Detect which cell encompasses the target text, then output its [x, y] center coordinate. 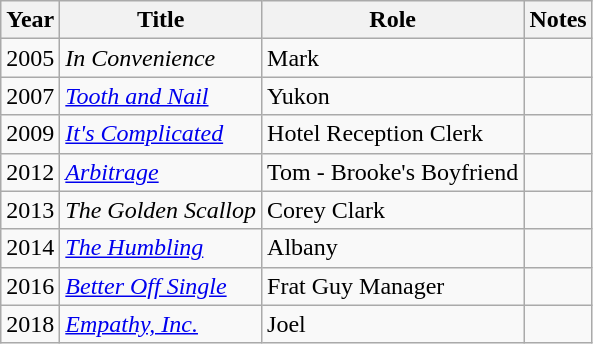
The Humbling [161, 248]
Role [393, 20]
2005 [30, 58]
Albany [393, 248]
Better Off Single [161, 286]
Joel [393, 324]
2013 [30, 210]
In Convenience [161, 58]
Tom - Brooke's Boyfriend [393, 172]
2016 [30, 286]
2012 [30, 172]
Yukon [393, 96]
2014 [30, 248]
Arbitrage [161, 172]
Title [161, 20]
2009 [30, 134]
Empathy, Inc. [161, 324]
Mark [393, 58]
Frat Guy Manager [393, 286]
Notes [558, 20]
Corey Clark [393, 210]
2007 [30, 96]
It's Complicated [161, 134]
2018 [30, 324]
Year [30, 20]
Tooth and Nail [161, 96]
The Golden Scallop [161, 210]
Hotel Reception Clerk [393, 134]
